Provide the [X, Y] coordinate of the cell's center where the given text is located.  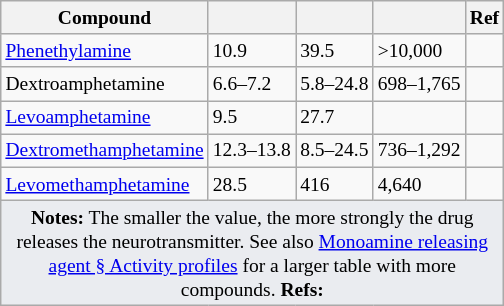
27.7 [335, 118]
Phenethylamine [104, 50]
736–1,292 [419, 150]
>10,000 [419, 50]
Levoamphetamine [104, 118]
6.6–7.2 [252, 84]
Compound [104, 18]
698–1,765 [419, 84]
5.8–24.8 [335, 84]
39.5 [335, 50]
12.3–13.8 [252, 150]
416 [335, 184]
9.5 [252, 118]
8.5–24.5 [335, 150]
Dextroamphetamine [104, 84]
10.9 [252, 50]
28.5 [252, 184]
Levomethamphetamine [104, 184]
Ref [484, 18]
4,640 [419, 184]
Dextromethamphetamine [104, 150]
